Pinpoint the cell where the given text exists, returning its (X, Y) midpoint coordinate. 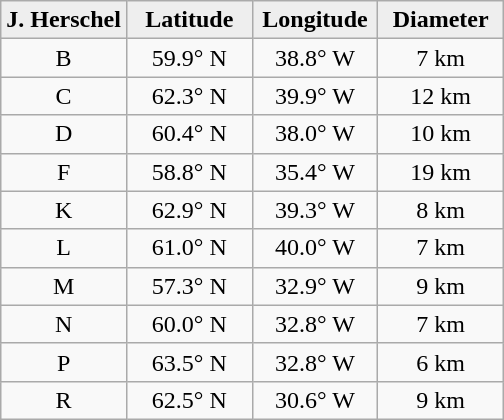
58.8° N (189, 172)
P (64, 362)
R (64, 400)
62.9° N (189, 210)
D (64, 134)
62.5° N (189, 400)
M (64, 286)
38.0° W (315, 134)
L (64, 248)
39.9° W (315, 96)
B (64, 58)
35.4° W (315, 172)
59.9° N (189, 58)
39.3° W (315, 210)
Latitude (189, 20)
19 km (441, 172)
62.3° N (189, 96)
Diameter (441, 20)
60.0° N (189, 324)
12 km (441, 96)
30.6° W (315, 400)
Longitude (315, 20)
40.0° W (315, 248)
J. Herschel (64, 20)
32.9° W (315, 286)
60.4° N (189, 134)
C (64, 96)
38.8° W (315, 58)
57.3° N (189, 286)
K (64, 210)
61.0° N (189, 248)
63.5° N (189, 362)
10 km (441, 134)
6 km (441, 362)
8 km (441, 210)
F (64, 172)
N (64, 324)
